Search for the cell housing the specified text and yield its (x, y) center coordinate. 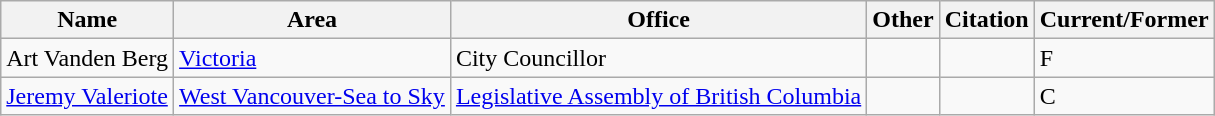
City Councillor (658, 58)
Area (312, 20)
Legislative Assembly of British Columbia (658, 96)
West Vancouver-Sea to Sky (312, 96)
Name (88, 20)
Other (903, 20)
Current/Former (1124, 20)
Office (658, 20)
Victoria (312, 58)
F (1124, 58)
Jeremy Valeriote (88, 96)
Citation (986, 20)
Art Vanden Berg (88, 58)
C (1124, 96)
